Detect which cell encompasses the target text, then output its (X, Y) center coordinate. 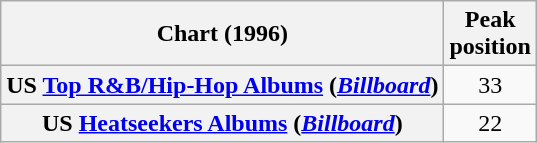
Chart (1996) (222, 34)
US Heatseekers Albums (Billboard) (222, 123)
22 (490, 123)
33 (490, 85)
Peakposition (490, 34)
US Top R&B/Hip-Hop Albums (Billboard) (222, 85)
